Locate the cell with the specified text and output its (x, y) center coordinate. 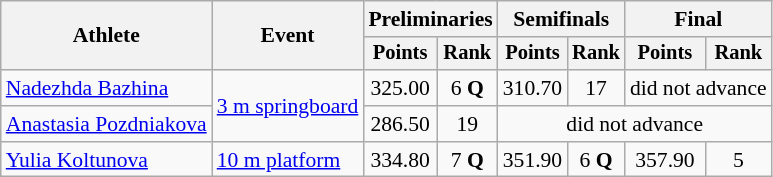
3 m springboard (288, 106)
Anastasia Pozdniakova (106, 124)
Preliminaries (430, 19)
Nadezhda Bazhina (106, 88)
325.00 (400, 88)
17 (596, 88)
Athlete (106, 36)
310.70 (532, 88)
Event (288, 36)
Final (698, 19)
19 (468, 124)
6 Q (468, 88)
Semifinals (562, 19)
286.50 (400, 124)
